Identify which cell holds the provided text, then report its [X, Y] central coordinate. 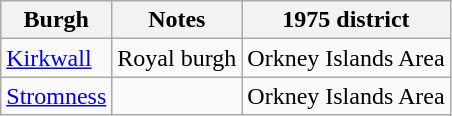
Stromness [56, 96]
Notes [177, 20]
Burgh [56, 20]
1975 district [346, 20]
Kirkwall [56, 58]
Royal burgh [177, 58]
